From the cell containing the given text, extract its center point as (X, Y) coordinate. 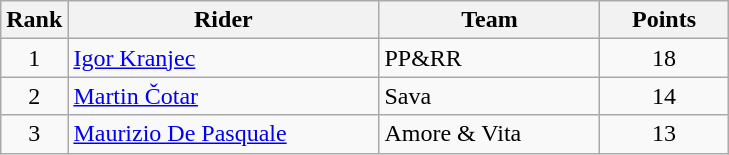
Amore & Vita (490, 134)
13 (664, 134)
Sava (490, 96)
Team (490, 20)
2 (34, 96)
Igor Kranjec (224, 58)
Points (664, 20)
18 (664, 58)
1 (34, 58)
Rider (224, 20)
14 (664, 96)
Martin Čotar (224, 96)
Maurizio De Pasquale (224, 134)
PP&RR (490, 58)
Rank (34, 20)
3 (34, 134)
